Locate the cell with the specified text and output its (x, y) center coordinate. 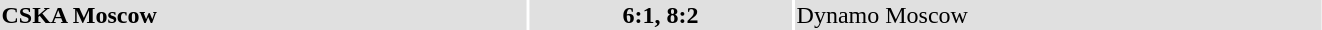
6:1, 8:2 (660, 15)
Dynamo Moscow (1058, 15)
CSKA Moscow (263, 15)
